Capture the cell that displays the provided text and extract its [x, y] central coordinate. 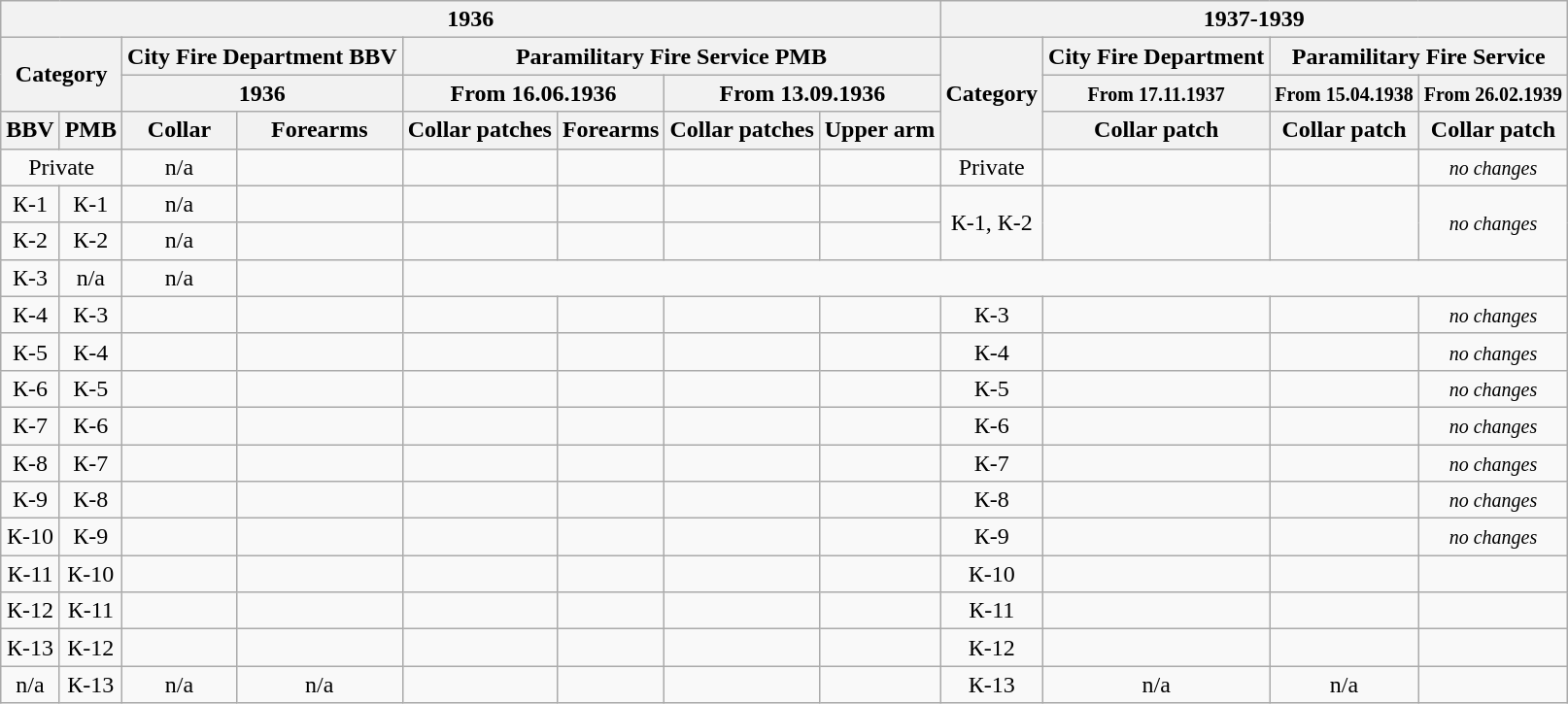
From 13.09.1936 [802, 93]
From 16.06.1936 [533, 93]
BBV [30, 130]
Paramilitary Fire Service [1418, 56]
1937-1939 [1254, 19]
From 26.02.1939 [1492, 93]
City Fire Department BBV [262, 56]
К-1, К-2 [992, 222]
Collar [180, 130]
From 15.04.1938 [1345, 93]
PMB [90, 130]
From 17.11.1937 [1156, 93]
City Fire Department [1156, 56]
Paramilitary Fire Service PMB [671, 56]
Upper arm [880, 130]
